Scan for the cell matching the given text and deliver its [X, Y] coordinate at center. 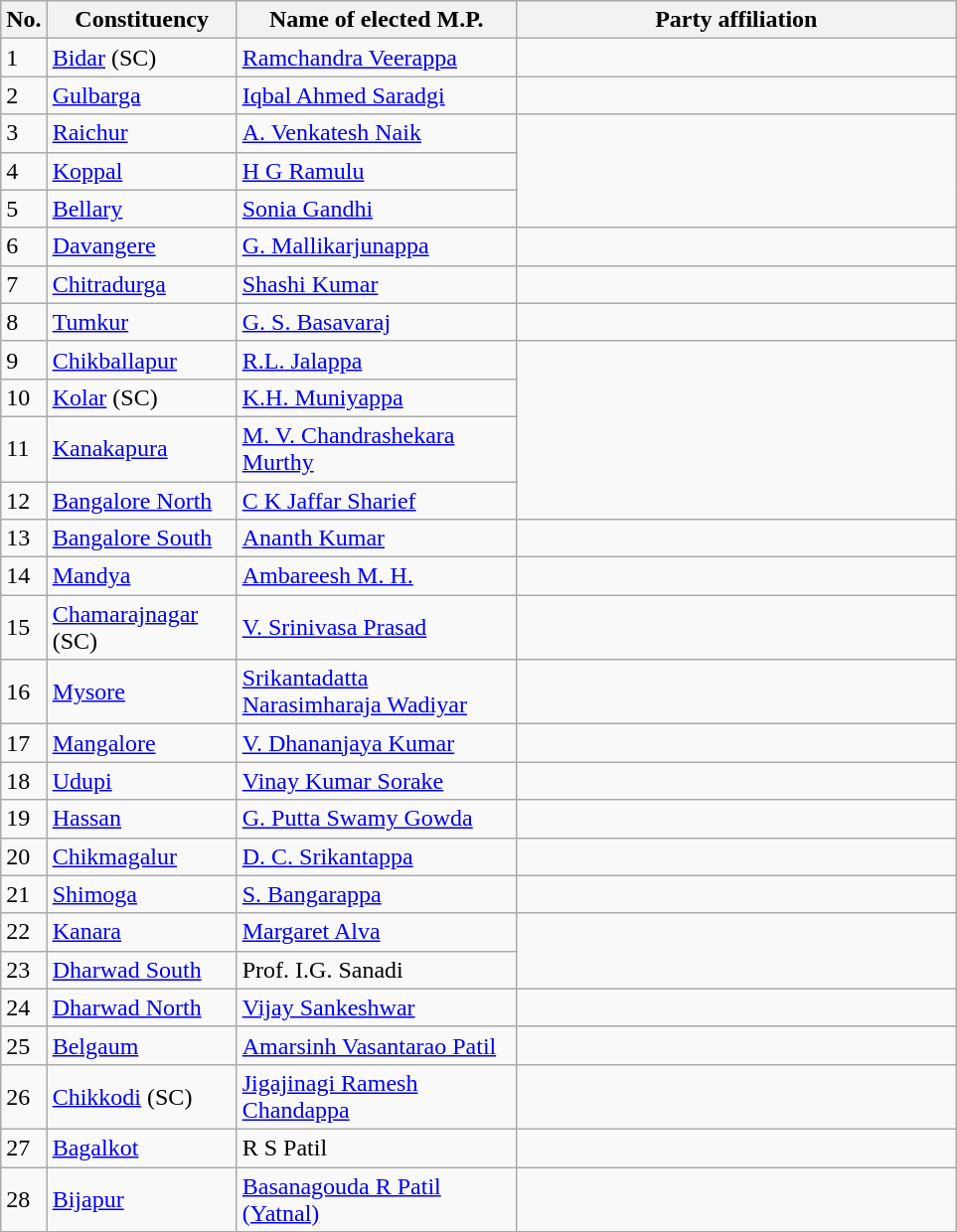
G. Mallikarjunappa [376, 246]
Chamarajnagar (SC) [141, 628]
8 [24, 322]
Mandya [141, 576]
Bagalkot [141, 1148]
R S Patil [376, 1148]
Party affiliation [735, 20]
16 [24, 692]
Shimoga [141, 894]
Mysore [141, 692]
6 [24, 246]
Constituency [141, 20]
3 [24, 133]
19 [24, 819]
Prof. I.G. Sanadi [376, 970]
Jigajinagi Ramesh Chandappa [376, 1097]
Shashi Kumar [376, 284]
18 [24, 781]
Belgaum [141, 1045]
14 [24, 576]
Vinay Kumar Sorake [376, 781]
11 [24, 449]
Chitradurga [141, 284]
M. V. Chandrashekara Murthy [376, 449]
G. S. Basavaraj [376, 322]
28 [24, 1198]
Bangalore South [141, 539]
Basanagouda R Patil (Yatnal) [376, 1198]
V. Srinivasa Prasad [376, 628]
Kanara [141, 932]
Dharwad North [141, 1007]
26 [24, 1097]
13 [24, 539]
Udupi [141, 781]
G. Putta Swamy Gowda [376, 819]
24 [24, 1007]
12 [24, 500]
21 [24, 894]
Davangere [141, 246]
Kanakapura [141, 449]
20 [24, 856]
Name of elected M.P. [376, 20]
17 [24, 743]
Ramchandra Veerappa [376, 58]
D. C. Srikantappa [376, 856]
Gulbarga [141, 95]
25 [24, 1045]
Chikballapur [141, 360]
1 [24, 58]
A. Venkatesh Naik [376, 133]
10 [24, 397]
2 [24, 95]
Hassan [141, 819]
Tumkur [141, 322]
Dharwad South [141, 970]
Koppal [141, 171]
Bellary [141, 209]
Bangalore North [141, 500]
Sonia Gandhi [376, 209]
Iqbal Ahmed Saradgi [376, 95]
15 [24, 628]
R.L. Jalappa [376, 360]
7 [24, 284]
S. Bangarappa [376, 894]
Raichur [141, 133]
5 [24, 209]
C K Jaffar Sharief [376, 500]
9 [24, 360]
H G Ramulu [376, 171]
Ananth Kumar [376, 539]
Chikkodi (SC) [141, 1097]
V. Dhananjaya Kumar [376, 743]
Bidar (SC) [141, 58]
23 [24, 970]
27 [24, 1148]
Bijapur [141, 1198]
Ambareesh M. H. [376, 576]
4 [24, 171]
No. [24, 20]
Margaret Alva [376, 932]
Vijay Sankeshwar [376, 1007]
Mangalore [141, 743]
Amarsinh Vasantarao Patil [376, 1045]
22 [24, 932]
Chikmagalur [141, 856]
K.H. Muniyappa [376, 397]
Kolar (SC) [141, 397]
Srikantadatta Narasimharaja Wadiyar [376, 692]
